Provide the (X, Y) coordinate of the cell's center where the given text is located.  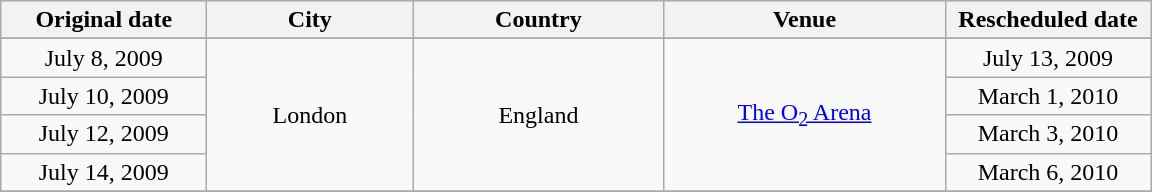
July 13, 2009 (1048, 58)
March 3, 2010 (1048, 134)
March 1, 2010 (1048, 96)
London (310, 115)
Original date (104, 20)
July 14, 2009 (104, 172)
July 8, 2009 (104, 58)
Country (538, 20)
Venue (804, 20)
July 10, 2009 (104, 96)
July 12, 2009 (104, 134)
Rescheduled date (1048, 20)
England (538, 115)
City (310, 20)
The O2 Arena (804, 115)
March 6, 2010 (1048, 172)
